Scan for the cell matching the given text and deliver its [x, y] coordinate at center. 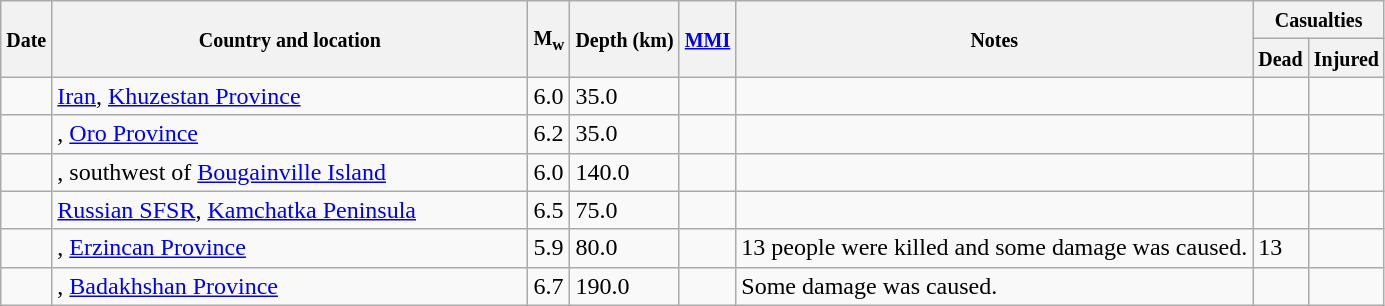
75.0 [624, 210]
Mw [549, 39]
6.5 [549, 210]
, Erzincan Province [290, 248]
6.7 [549, 286]
Iran, Khuzestan Province [290, 96]
Notes [994, 39]
6.2 [549, 134]
Injured [1346, 58]
MMI [708, 39]
5.9 [549, 248]
Country and location [290, 39]
, southwest of Bougainville Island [290, 172]
140.0 [624, 172]
Russian SFSR, Kamchatka Peninsula [290, 210]
190.0 [624, 286]
Casualties [1319, 20]
80.0 [624, 248]
13 [1281, 248]
Some damage was caused. [994, 286]
Date [26, 39]
, Badakhshan Province [290, 286]
, Oro Province [290, 134]
Depth (km) [624, 39]
13 people were killed and some damage was caused. [994, 248]
Dead [1281, 58]
